Provide the [X, Y] coordinate of the cell's center where the given text is located.  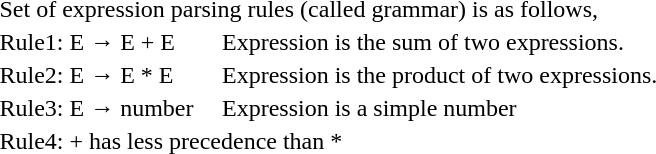
E → E + E [132, 42]
E → E * E [132, 75]
E → number [132, 108]
